Detect which cell encompasses the target text, then output its (X, Y) center coordinate. 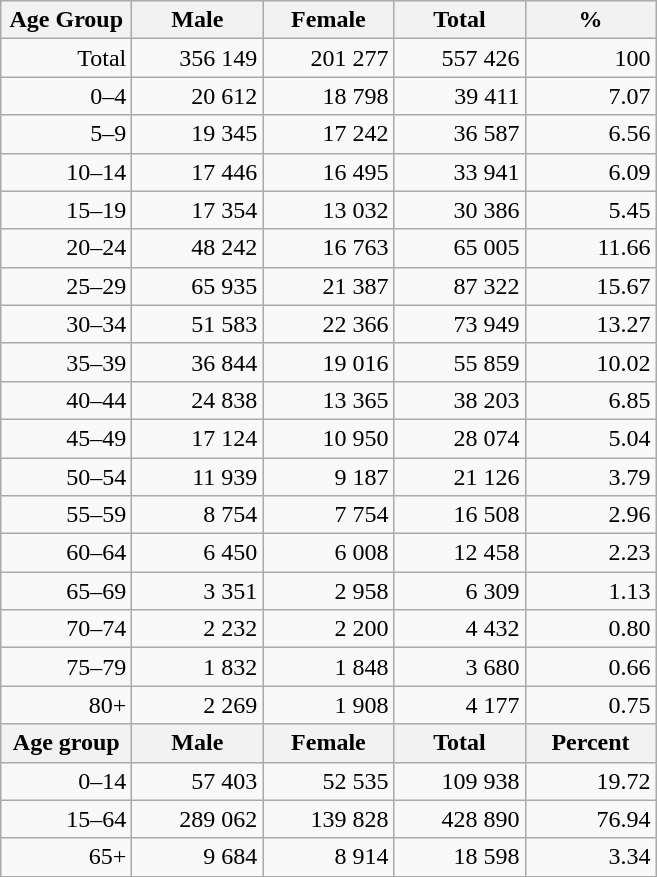
65+ (66, 857)
17 446 (198, 172)
30–34 (66, 324)
7.07 (590, 96)
2 232 (198, 629)
Age group (66, 743)
38 203 (460, 400)
7 754 (328, 515)
65–69 (66, 591)
10 950 (328, 438)
109 938 (460, 781)
557 426 (460, 58)
55–59 (66, 515)
35–39 (66, 362)
428 890 (460, 819)
87 322 (460, 286)
17 124 (198, 438)
21 126 (460, 477)
9 684 (198, 857)
15.67 (590, 286)
25–29 (66, 286)
10.02 (590, 362)
6 309 (460, 591)
19 016 (328, 362)
16 763 (328, 248)
6.56 (590, 134)
36 844 (198, 362)
3.79 (590, 477)
6.09 (590, 172)
73 949 (460, 324)
2 200 (328, 629)
52 535 (328, 781)
Age Group (66, 20)
15–64 (66, 819)
201 277 (328, 58)
0–4 (66, 96)
19 345 (198, 134)
15–19 (66, 210)
12 458 (460, 553)
65 005 (460, 248)
% (590, 20)
13 032 (328, 210)
16 495 (328, 172)
139 828 (328, 819)
17 242 (328, 134)
70–74 (66, 629)
1 848 (328, 667)
356 149 (198, 58)
60–64 (66, 553)
19.72 (590, 781)
5.04 (590, 438)
2.23 (590, 553)
3 351 (198, 591)
18 598 (460, 857)
5.45 (590, 210)
0–14 (66, 781)
8 914 (328, 857)
3.34 (590, 857)
0.75 (590, 705)
40–44 (66, 400)
21 387 (328, 286)
10–14 (66, 172)
55 859 (460, 362)
36 587 (460, 134)
39 411 (460, 96)
76.94 (590, 819)
2 269 (198, 705)
Percent (590, 743)
17 354 (198, 210)
1 908 (328, 705)
24 838 (198, 400)
75–79 (66, 667)
6 450 (198, 553)
30 386 (460, 210)
4 177 (460, 705)
13 365 (328, 400)
20–24 (66, 248)
0.80 (590, 629)
18 798 (328, 96)
20 612 (198, 96)
9 187 (328, 477)
100 (590, 58)
6.85 (590, 400)
11 939 (198, 477)
5–9 (66, 134)
51 583 (198, 324)
2 958 (328, 591)
0.66 (590, 667)
28 074 (460, 438)
1 832 (198, 667)
4 432 (460, 629)
2.96 (590, 515)
1.13 (590, 591)
48 242 (198, 248)
33 941 (460, 172)
3 680 (460, 667)
11.66 (590, 248)
289 062 (198, 819)
45–49 (66, 438)
16 508 (460, 515)
65 935 (198, 286)
8 754 (198, 515)
13.27 (590, 324)
50–54 (66, 477)
80+ (66, 705)
57 403 (198, 781)
6 008 (328, 553)
22 366 (328, 324)
